Capture the cell that displays the provided text and extract its (X, Y) central coordinate. 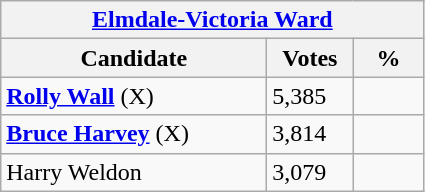
Votes (310, 58)
3,079 (310, 172)
Candidate (134, 58)
% (388, 58)
Harry Weldon (134, 172)
3,814 (310, 134)
Rolly Wall (X) (134, 96)
Bruce Harvey (X) (134, 134)
5,385 (310, 96)
Elmdale-Victoria Ward (212, 20)
